Extract the (x, y) coordinate from the center of the cell holding the provided text.  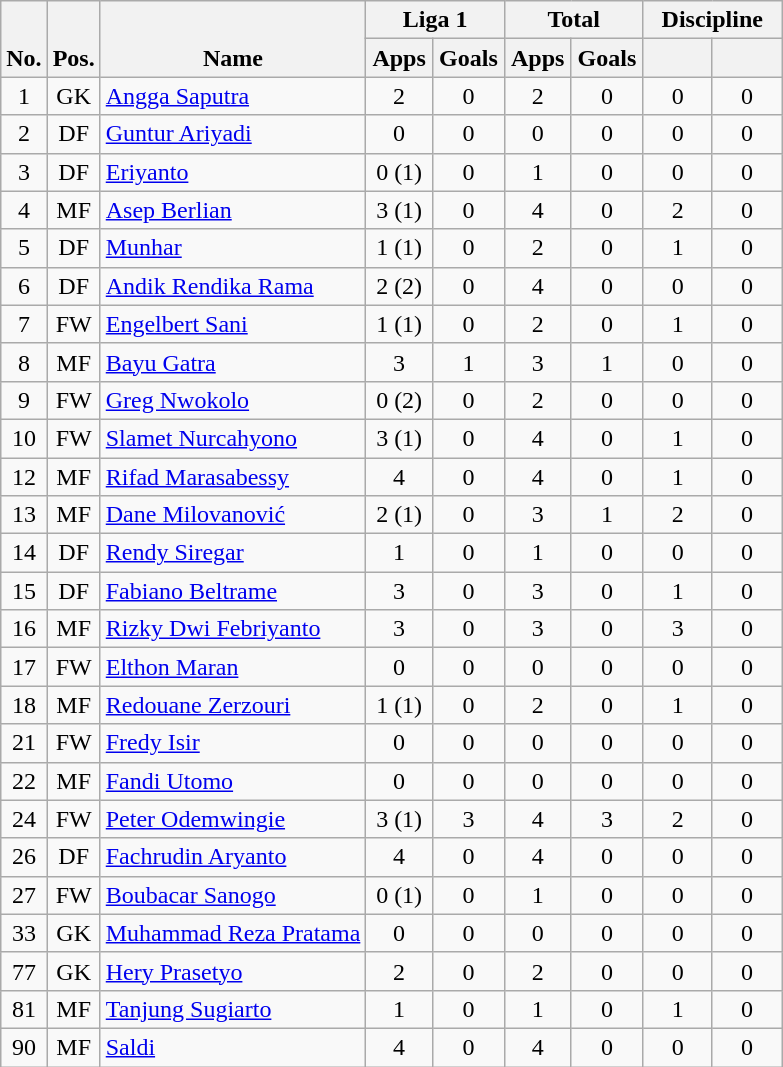
Engelbert Sani (233, 324)
22 (24, 781)
Fachrudin Aryanto (233, 857)
9 (24, 400)
Elthon Maran (233, 667)
Rendy Siregar (233, 553)
0 (2) (400, 400)
7 (24, 324)
Peter Odemwingie (233, 819)
Slamet Nurcahyono (233, 438)
Pos. (74, 39)
18 (24, 705)
Eriyanto (233, 172)
No. (24, 39)
Guntur Ariyadi (233, 134)
15 (24, 591)
Boubacar Sanogo (233, 895)
2 (1) (400, 515)
12 (24, 477)
Angga Saputra (233, 96)
14 (24, 553)
Asep Berlian (233, 210)
Redouane Zerzouri (233, 705)
16 (24, 629)
Fabiano Beltrame (233, 591)
13 (24, 515)
Hery Prasetyo (233, 971)
90 (24, 1047)
Rifad Marasabessy (233, 477)
Discipline (712, 20)
Total (574, 20)
Fandi Utomo (233, 781)
Muhammad Reza Pratama (233, 933)
Rizky Dwi Febriyanto (233, 629)
Dane Milovanović (233, 515)
Greg Nwokolo (233, 400)
Liga 1 (436, 20)
26 (24, 857)
Fredy Isir (233, 743)
77 (24, 971)
17 (24, 667)
Munhar (233, 248)
Tanjung Sugiarto (233, 1009)
Saldi (233, 1047)
21 (24, 743)
24 (24, 819)
8 (24, 362)
2 (2) (400, 286)
81 (24, 1009)
Andik Rendika Rama (233, 286)
27 (24, 895)
10 (24, 438)
Name (233, 39)
5 (24, 248)
6 (24, 286)
33 (24, 933)
Bayu Gatra (233, 362)
